Extract the [X, Y] coordinate from the center of the cell holding the provided text.  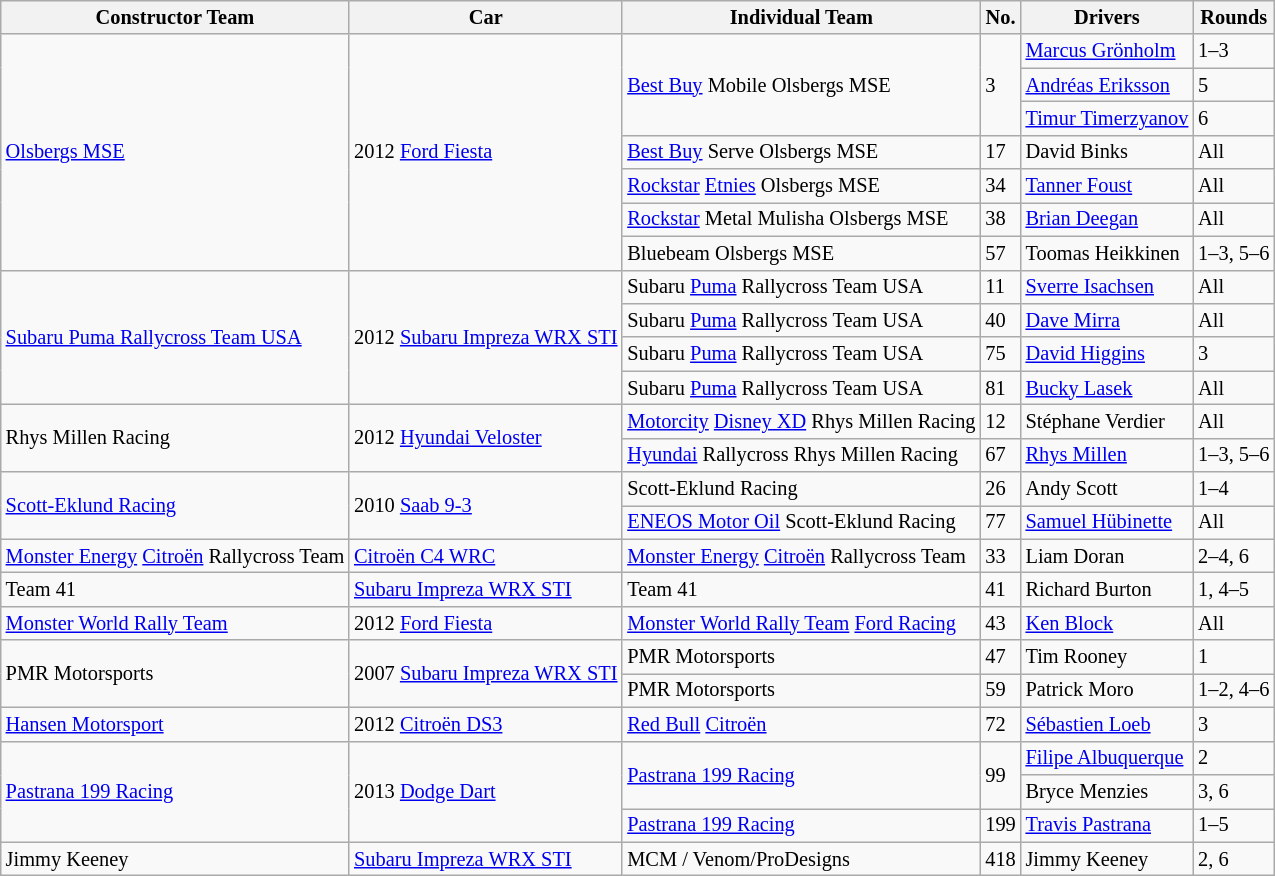
59 [1000, 690]
2 [1234, 758]
5 [1234, 85]
99 [1000, 774]
Sverre Isachsen [1108, 287]
Sébastien Loeb [1108, 724]
Bucky Lasek [1108, 388]
Car [486, 17]
David Higgins [1108, 354]
Samuel Hübinette [1108, 522]
Motorcity Disney XD Rhys Millen Racing [801, 421]
Filipe Albuquerque [1108, 758]
Best Buy Serve Olsbergs MSE [801, 152]
47 [1000, 657]
2–4, 6 [1234, 556]
26 [1000, 489]
ENEOS Motor Oil Scott-Eklund Racing [801, 522]
Stéphane Verdier [1108, 421]
Liam Doran [1108, 556]
Constructor Team [175, 17]
75 [1000, 354]
2012 Citroën DS3 [486, 724]
41 [1000, 589]
67 [1000, 455]
72 [1000, 724]
38 [1000, 219]
No. [1000, 17]
1–3 [1234, 51]
12 [1000, 421]
Hyundai Rallycross Rhys Millen Racing [801, 455]
2, 6 [1234, 859]
Andy Scott [1108, 489]
Marcus Grönholm [1108, 51]
1, 4–5 [1234, 589]
1–5 [1234, 825]
Individual Team [801, 17]
1–2, 4–6 [1234, 690]
11 [1000, 287]
199 [1000, 825]
Dave Mirra [1108, 320]
40 [1000, 320]
Monster World Rally Team [175, 623]
1 [1234, 657]
418 [1000, 859]
David Binks [1108, 152]
Tanner Foust [1108, 186]
Travis Pastrana [1108, 825]
Patrick Moro [1108, 690]
Andréas Eriksson [1108, 85]
Red Bull Citroën [801, 724]
1–4 [1234, 489]
Olsbergs MSE [175, 152]
33 [1000, 556]
MCM / Venom/ProDesigns [801, 859]
6 [1234, 118]
Rockstar Metal Mulisha Olsbergs MSE [801, 219]
Citroën C4 WRC [486, 556]
Bryce Menzies [1108, 791]
77 [1000, 522]
2010 Saab 9-3 [486, 506]
17 [1000, 152]
Brian Deegan [1108, 219]
Rhys Millen [1108, 455]
Hansen Motorsport [175, 724]
2007 Subaru Impreza WRX STI [486, 674]
2012 Subaru Impreza WRX STI [486, 338]
Drivers [1108, 17]
2012 Hyundai Veloster [486, 438]
Tim Rooney [1108, 657]
81 [1000, 388]
Toomas Heikkinen [1108, 253]
3, 6 [1234, 791]
Timur Timerzyanov [1108, 118]
Best Buy Mobile Olsbergs MSE [801, 84]
Bluebeam Olsbergs MSE [801, 253]
2013 Dodge Dart [486, 792]
Rounds [1234, 17]
Ken Block [1108, 623]
Richard Burton [1108, 589]
Rockstar Etnies Olsbergs MSE [801, 186]
43 [1000, 623]
Rhys Millen Racing [175, 438]
34 [1000, 186]
57 [1000, 253]
Monster World Rally Team Ford Racing [801, 623]
